Pinpoint the cell where the given text exists, returning its [x, y] midpoint coordinate. 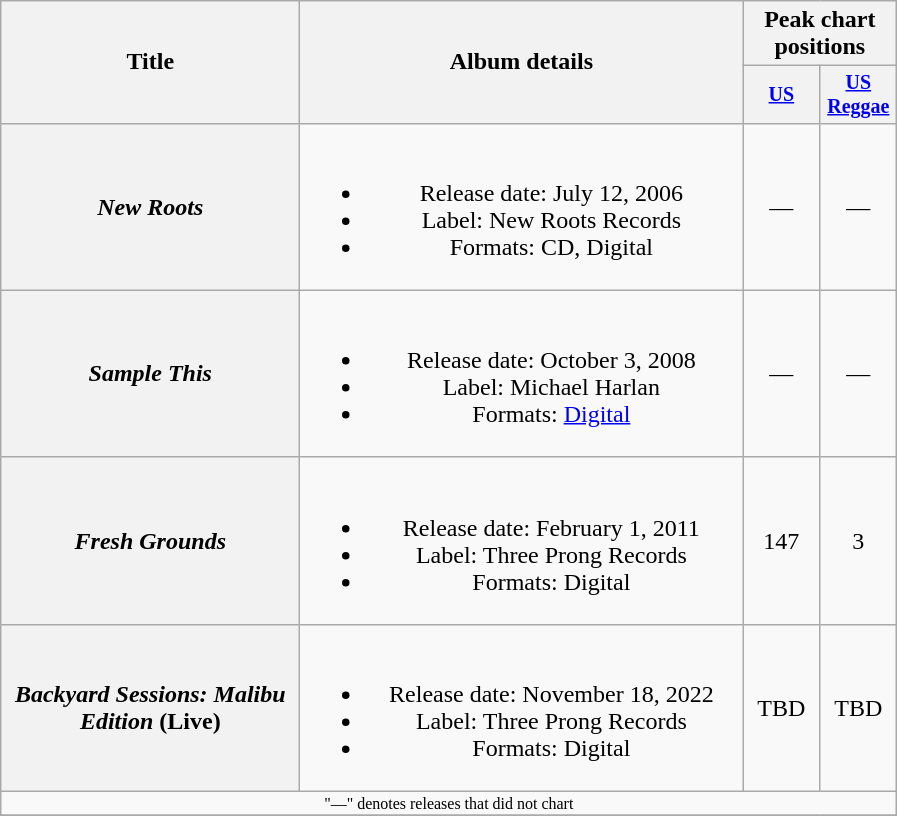
Backyard Sessions: Malibu Edition (Live) [150, 708]
Release date: November 18, 2022Label: Three Prong RecordsFormats: Digital [522, 708]
Title [150, 62]
Release date: February 1, 2011Label: Three Prong RecordsFormats: Digital [522, 540]
Release date: October 3, 2008Label: Michael HarlanFormats: Digital [522, 374]
Album details [522, 62]
Peak chart positions [820, 34]
New Roots [150, 206]
Sample This [150, 374]
US [782, 94]
147 [782, 540]
US Reggae [858, 94]
"—" denotes releases that did not chart [449, 804]
Release date: July 12, 2006Label: New Roots RecordsFormats: CD, Digital [522, 206]
Fresh Grounds [150, 540]
3 [858, 540]
